Locate the cell with the specified text and output its (x, y) center coordinate. 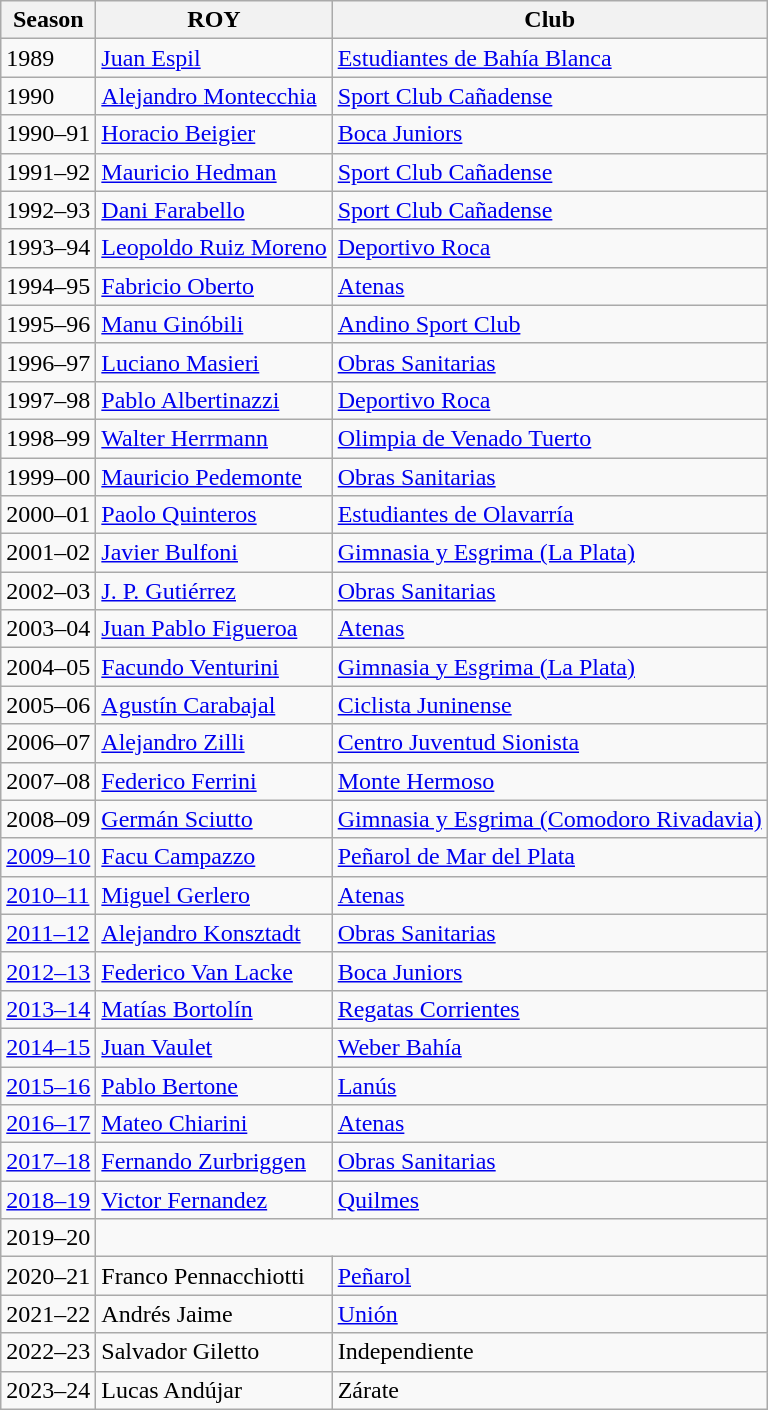
Fabricio Oberto (214, 286)
2007–08 (48, 781)
2023–24 (48, 1390)
Mauricio Hedman (214, 172)
1991–92 (48, 172)
1998–99 (48, 438)
Agustín Carabajal (214, 705)
1994–95 (48, 286)
Fernando Zurbriggen (214, 1162)
Mauricio Pedemonte (214, 477)
Manu Ginóbili (214, 324)
1997–98 (48, 400)
2014–15 (48, 1047)
2006–07 (48, 743)
Zárate (550, 1390)
1992–93 (48, 210)
2008–09 (48, 819)
Victor Fernandez (214, 1200)
2012–13 (48, 971)
Club (550, 20)
1993–94 (48, 248)
Germán Sciutto (214, 819)
Estudiantes de Bahía Blanca (550, 58)
1989 (48, 58)
Juan Vaulet (214, 1047)
Juan Espil (214, 58)
2011–12 (48, 933)
Gimnasia y Esgrima (Comodoro Rivadavia) (550, 819)
Alejandro Konsztadt (214, 933)
Leopoldo Ruiz Moreno (214, 248)
Matías Bortolín (214, 1009)
Centro Juventud Sionista (550, 743)
2010–11 (48, 895)
2004–05 (48, 667)
2003–04 (48, 629)
1990 (48, 96)
2019–20 (48, 1238)
2016–17 (48, 1124)
2009–10 (48, 857)
ROY (214, 20)
Andino Sport Club (550, 324)
Andrés Jaime (214, 1314)
J. P. Gutiérrez (214, 591)
Lanús (550, 1085)
Quilmes (550, 1200)
Federico Ferrini (214, 781)
2002–03 (48, 591)
Weber Bahía (550, 1047)
Peñarol (550, 1276)
Independiente (550, 1352)
Paolo Quinteros (214, 515)
Peñarol de Mar del Plata (550, 857)
Salvador Giletto (214, 1352)
Franco Pennacchiotti (214, 1276)
Alejandro Zilli (214, 743)
Juan Pablo Figueroa (214, 629)
Mateo Chiarini (214, 1124)
2022–23 (48, 1352)
Alejandro Montecchia (214, 96)
2000–01 (48, 515)
Ciclista Juninense (550, 705)
Season (48, 20)
2018–19 (48, 1200)
Miguel Gerlero (214, 895)
1995–96 (48, 324)
1996–97 (48, 362)
1999–00 (48, 477)
Olimpia de Venado Tuerto (550, 438)
Estudiantes de Olavarría (550, 515)
Walter Herrmann (214, 438)
2015–16 (48, 1085)
Horacio Beigier (214, 134)
2001–02 (48, 553)
Unión (550, 1314)
Pablo Bertone (214, 1085)
2020–21 (48, 1276)
Regatas Corrientes (550, 1009)
Lucas Andújar (214, 1390)
2013–14 (48, 1009)
2005–06 (48, 705)
2021–22 (48, 1314)
Facundo Venturini (214, 667)
Dani Farabello (214, 210)
Facu Campazzo (214, 857)
Pablo Albertinazzi (214, 400)
Javier Bulfoni (214, 553)
Luciano Masieri (214, 362)
Federico Van Lacke (214, 971)
Monte Hermoso (550, 781)
1990–91 (48, 134)
2017–18 (48, 1162)
